From the cell containing the given text, extract its center point as [x, y] coordinate. 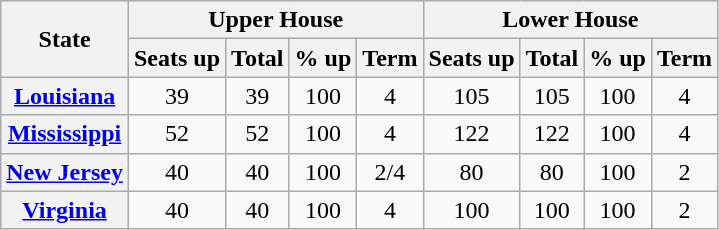
2/4 [390, 172]
New Jersey [65, 172]
State [65, 39]
Virginia [65, 210]
Lower House [570, 20]
Upper House [276, 20]
Louisiana [65, 96]
Mississippi [65, 134]
